Capture the cell that displays the provided text and extract its (X, Y) central coordinate. 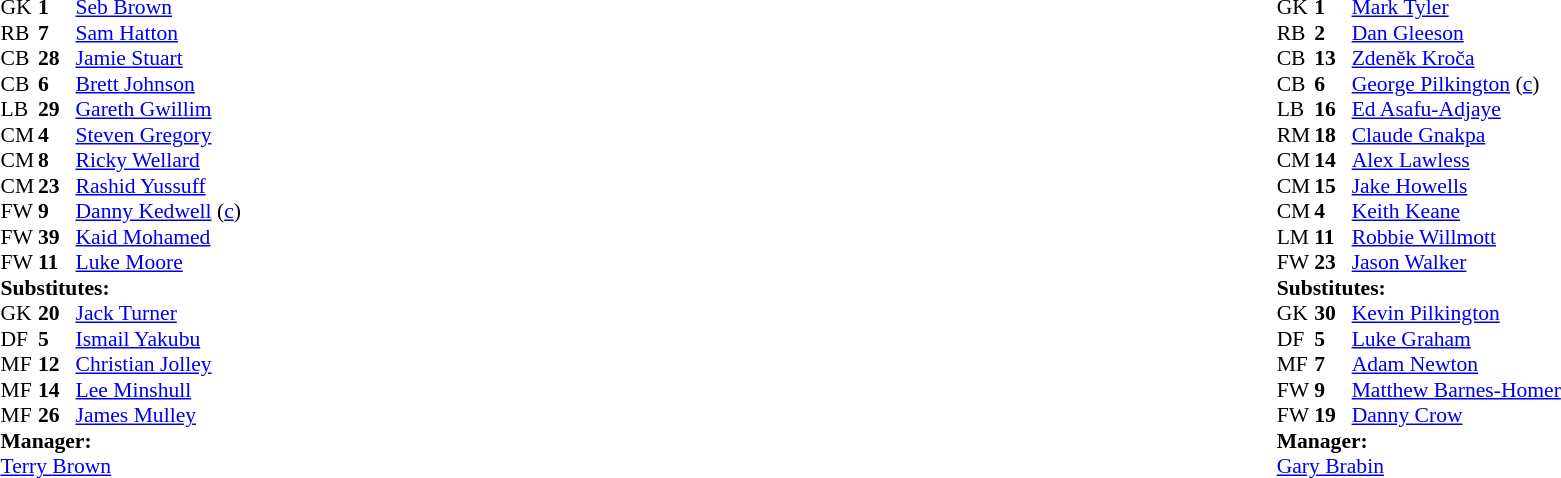
Sam Hatton (158, 33)
Dan Gleeson (1456, 33)
Alex Lawless (1456, 161)
Jason Walker (1456, 263)
Steven Gregory (158, 135)
Luke Graham (1456, 339)
LM (1296, 237)
12 (57, 365)
18 (1333, 135)
39 (57, 237)
Jamie Stuart (158, 59)
Christian Jolley (158, 365)
26 (57, 415)
Matthew Barnes-Homer (1456, 390)
Kaid Mohamed (158, 237)
13 (1333, 59)
Ricky Wellard (158, 161)
Keith Keane (1456, 211)
19 (1333, 415)
Ismail Yakubu (158, 339)
29 (57, 109)
Luke Moore (158, 263)
2 (1333, 33)
Adam Newton (1456, 365)
RM (1296, 135)
30 (1333, 313)
Lee Minshull (158, 390)
Jack Turner (158, 313)
Ed Asafu-Adjaye (1456, 109)
Danny Kedwell (c) (158, 211)
Brett Johnson (158, 84)
20 (57, 313)
15 (1333, 186)
Claude Gnakpa (1456, 135)
16 (1333, 109)
8 (57, 161)
Rashid Yussuff (158, 186)
Kevin Pilkington (1456, 313)
James Mulley (158, 415)
Gareth Gwillim (158, 109)
George Pilkington (c) (1456, 84)
Robbie Willmott (1456, 237)
28 (57, 59)
Danny Crow (1456, 415)
Jake Howells (1456, 186)
Zdeněk Kroča (1456, 59)
